From the cell containing the given text, extract its center point as [x, y] coordinate. 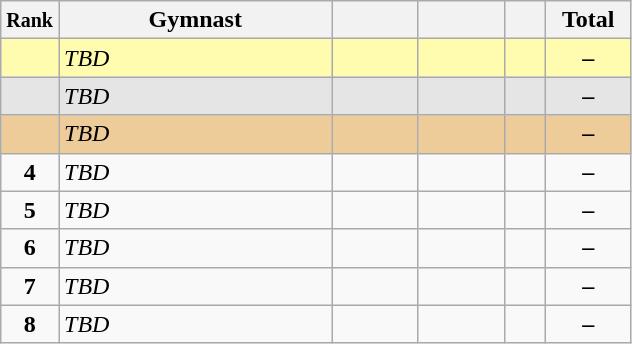
5 [30, 210]
7 [30, 286]
8 [30, 324]
Rank [30, 20]
4 [30, 172]
Gymnast [195, 20]
Total [588, 20]
6 [30, 248]
